Extract the [x, y] coordinate from the center of the cell holding the provided text.  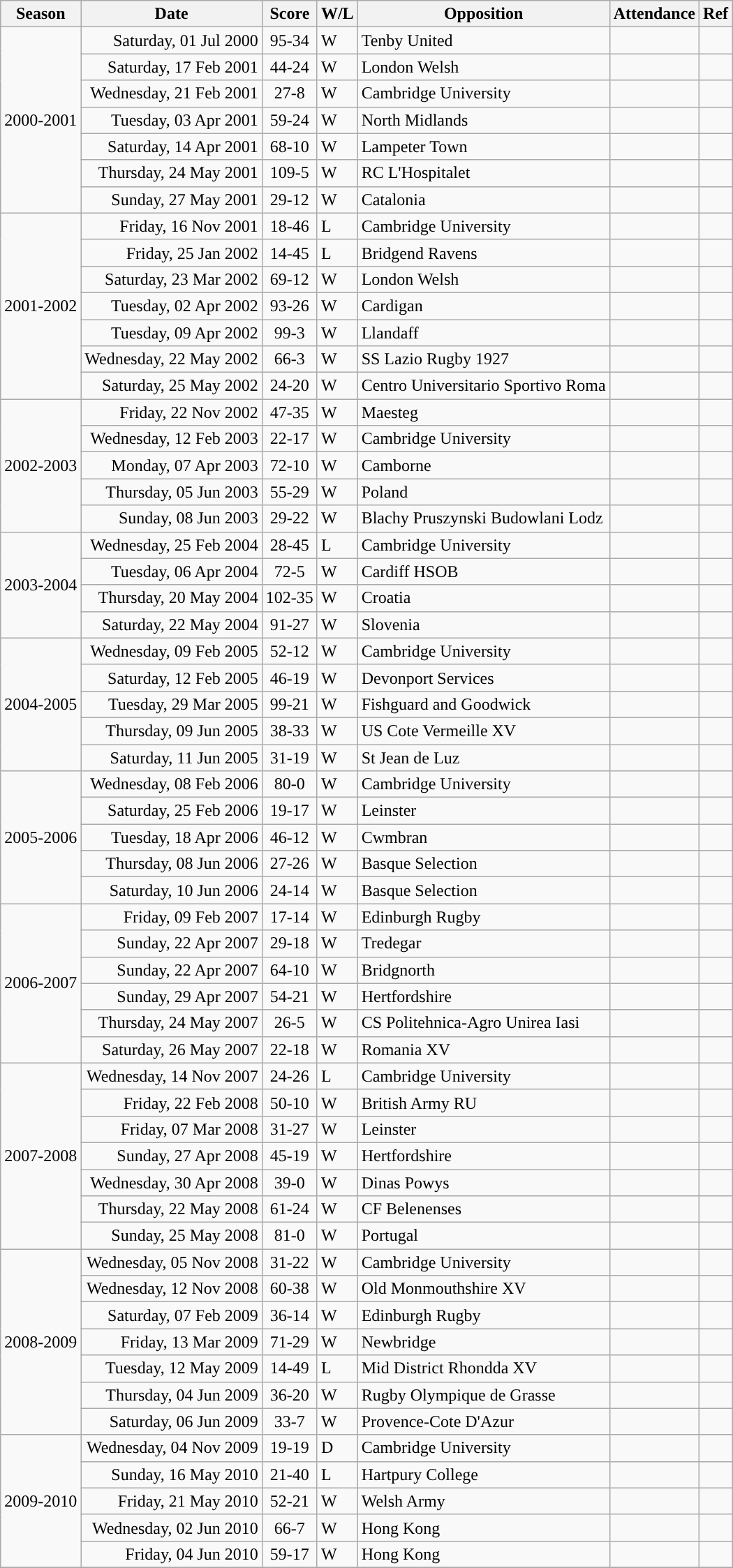
Friday, 21 May 2010 [172, 1501]
US Cote Vermeille XV [483, 731]
Saturday, 07 Feb 2009 [172, 1315]
22-17 [289, 439]
Wednesday, 08 Feb 2006 [172, 784]
RC L'Hospitalet [483, 173]
66-7 [289, 1528]
27-26 [289, 864]
44-24 [289, 67]
Thursday, 04 Jun 2009 [172, 1395]
Mid District Rhondda XV [483, 1368]
2001-2002 [40, 306]
Wednesday, 12 Feb 2003 [172, 439]
St Jean de Luz [483, 757]
Catalonia [483, 200]
Wednesday, 02 Jun 2010 [172, 1528]
2003-2004 [40, 585]
72-10 [289, 465]
Sunday, 25 May 2008 [172, 1236]
Ref [716, 14]
29-12 [289, 200]
CF Belenenses [483, 1209]
Tuesday, 18 Apr 2006 [172, 837]
Thursday, 22 May 2008 [172, 1209]
D [337, 1448]
Sunday, 29 Apr 2007 [172, 996]
Tuesday, 03 Apr 2001 [172, 120]
Sunday, 27 Apr 2008 [172, 1156]
52-21 [289, 1501]
31-19 [289, 757]
54-21 [289, 996]
Friday, 09 Feb 2007 [172, 917]
69-12 [289, 279]
Wednesday, 09 Feb 2005 [172, 651]
80-0 [289, 784]
Thursday, 09 Jun 2005 [172, 731]
Saturday, 23 Mar 2002 [172, 279]
81-0 [289, 1236]
Slovenia [483, 625]
93-26 [289, 306]
Wednesday, 04 Nov 2009 [172, 1448]
95-34 [289, 40]
Provence-Cote D'Azur [483, 1421]
68-10 [289, 147]
Cardigan [483, 306]
24-26 [289, 1076]
Wednesday, 21 Feb 2001 [172, 94]
2009-2010 [40, 1501]
19-17 [289, 811]
29-18 [289, 943]
Saturday, 14 Apr 2001 [172, 147]
SS Lazio Rugby 1927 [483, 359]
Tuesday, 29 Mar 2005 [172, 704]
Blachy Pruszynski Budowlani Lodz [483, 518]
52-12 [289, 651]
Saturday, 10 Jun 2006 [172, 890]
19-19 [289, 1448]
Saturday, 06 Jun 2009 [172, 1421]
Friday, 22 Feb 2008 [172, 1103]
18-46 [289, 226]
Cardiff HSOB [483, 572]
33-7 [289, 1421]
24-20 [289, 386]
Cwmbran [483, 837]
Tredegar [483, 943]
Portugal [483, 1236]
50-10 [289, 1103]
Saturday, 25 Feb 2006 [172, 811]
46-19 [289, 678]
55-29 [289, 492]
Saturday, 01 Jul 2000 [172, 40]
Fishguard and Goodwick [483, 704]
British Army RU [483, 1103]
28-45 [289, 545]
31-22 [289, 1262]
Wednesday, 25 Feb 2004 [172, 545]
CS Politehnica-Agro Unirea Iasi [483, 1023]
2004-2005 [40, 704]
Thursday, 24 May 2001 [172, 173]
17-14 [289, 917]
2007-2008 [40, 1156]
Friday, 22 Nov 2002 [172, 412]
Saturday, 12 Feb 2005 [172, 678]
Poland [483, 492]
W/L [337, 14]
Attendance [654, 14]
Bridgnorth [483, 970]
Saturday, 25 May 2002 [172, 386]
109-5 [289, 173]
36-20 [289, 1395]
14-49 [289, 1368]
Tuesday, 06 Apr 2004 [172, 572]
Welsh Army [483, 1501]
36-14 [289, 1315]
Maesteg [483, 412]
Sunday, 08 Jun 2003 [172, 518]
2005-2006 [40, 837]
Thursday, 05 Jun 2003 [172, 492]
Thursday, 20 May 2004 [172, 598]
Monday, 07 Apr 2003 [172, 465]
Rugby Olympique de Grasse [483, 1395]
29-22 [289, 518]
Wednesday, 12 Nov 2008 [172, 1289]
Thursday, 08 Jun 2006 [172, 864]
Sunday, 27 May 2001 [172, 200]
59-17 [289, 1554]
Camborne [483, 465]
Friday, 13 Mar 2009 [172, 1342]
27-8 [289, 94]
Friday, 07 Mar 2008 [172, 1129]
2006-2007 [40, 983]
91-27 [289, 625]
Friday, 25 Jan 2002 [172, 253]
59-24 [289, 120]
Croatia [483, 598]
Hartpury College [483, 1474]
Saturday, 22 May 2004 [172, 625]
Tenby United [483, 40]
Dinas Powys [483, 1183]
22-18 [289, 1050]
2002-2003 [40, 465]
Thursday, 24 May 2007 [172, 1023]
38-33 [289, 731]
North Midlands [483, 120]
24-14 [289, 890]
31-27 [289, 1129]
Saturday, 17 Feb 2001 [172, 67]
26-5 [289, 1023]
14-45 [289, 253]
72-5 [289, 572]
Score [289, 14]
Llandaff [483, 333]
2000-2001 [40, 120]
Tuesday, 02 Apr 2002 [172, 306]
Wednesday, 30 Apr 2008 [172, 1183]
Friday, 16 Nov 2001 [172, 226]
66-3 [289, 359]
Opposition [483, 14]
21-40 [289, 1474]
Devonport Services [483, 678]
Wednesday, 14 Nov 2007 [172, 1076]
46-12 [289, 837]
Saturday, 11 Jun 2005 [172, 757]
99-21 [289, 704]
99-3 [289, 333]
Saturday, 26 May 2007 [172, 1050]
Romania XV [483, 1050]
Lampeter Town [483, 147]
61-24 [289, 1209]
Date [172, 14]
2008-2009 [40, 1342]
Wednesday, 22 May 2002 [172, 359]
71-29 [289, 1342]
Sunday, 16 May 2010 [172, 1474]
64-10 [289, 970]
Tuesday, 09 Apr 2002 [172, 333]
Wednesday, 05 Nov 2008 [172, 1262]
Bridgend Ravens [483, 253]
Old Monmouthshire XV [483, 1289]
Newbridge [483, 1342]
47-35 [289, 412]
Season [40, 14]
Friday, 04 Jun 2010 [172, 1554]
39-0 [289, 1183]
Tuesday, 12 May 2009 [172, 1368]
Centro Universitario Sportivo Roma [483, 386]
102-35 [289, 598]
60-38 [289, 1289]
45-19 [289, 1156]
